Scan for the cell matching the given text and deliver its [X, Y] coordinate at center. 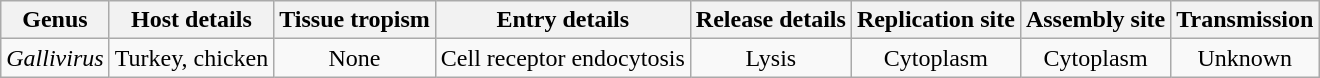
Host details [192, 20]
Assembly site [1095, 20]
Gallivirus [55, 58]
Replication site [936, 20]
Release details [770, 20]
Unknown [1245, 58]
Cell receptor endocytosis [562, 58]
Entry details [562, 20]
Turkey, chicken [192, 58]
Tissue tropism [355, 20]
None [355, 58]
Transmission [1245, 20]
Lysis [770, 58]
Genus [55, 20]
